Return the (x, y) coordinate for the center point of the cell that contains the specified text.  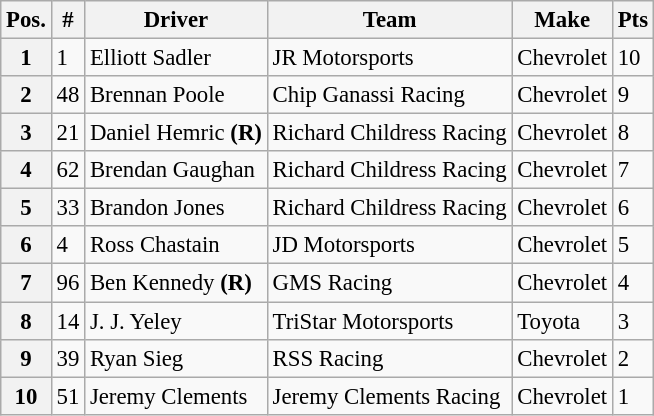
Make (562, 20)
Jeremy Clements (176, 396)
Pts (632, 20)
51 (68, 396)
TriStar Motorsports (390, 321)
Chip Ganassi Racing (390, 95)
Toyota (562, 321)
33 (68, 208)
96 (68, 283)
Pos. (26, 20)
GMS Racing (390, 283)
Elliott Sadler (176, 58)
Jeremy Clements Racing (390, 396)
Team (390, 20)
JR Motorsports (390, 58)
RSS Racing (390, 358)
62 (68, 170)
Ross Chastain (176, 245)
JD Motorsports (390, 245)
Brendan Gaughan (176, 170)
48 (68, 95)
# (68, 20)
Daniel Hemric (R) (176, 133)
Brennan Poole (176, 95)
Ryan Sieg (176, 358)
Driver (176, 20)
J. J. Yeley (176, 321)
Ben Kennedy (R) (176, 283)
21 (68, 133)
Brandon Jones (176, 208)
39 (68, 358)
14 (68, 321)
